For the text-containing cell, return its midpoint in [x, y] coordinate format. 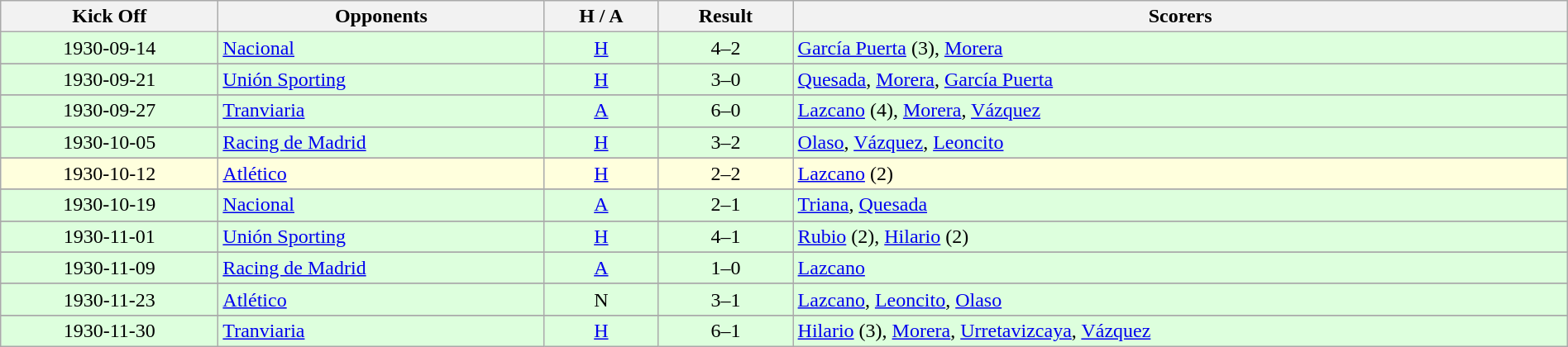
Rubio (2), Hilario (2) [1180, 236]
García Puerta (3), Morera [1180, 48]
Quesada, Morera, García Puerta [1180, 79]
Result [726, 17]
1930-09-27 [109, 111]
Lazcano [1180, 268]
2–2 [726, 173]
1930-10-12 [109, 173]
3–1 [726, 299]
1930-11-01 [109, 236]
Opponents [381, 17]
1930-10-05 [109, 142]
6–0 [726, 111]
3–2 [726, 142]
Lazcano (2) [1180, 173]
1930-09-14 [109, 48]
1930-11-09 [109, 268]
3–0 [726, 79]
6–1 [726, 330]
Kick Off [109, 17]
Lazcano, Leoncito, Olaso [1180, 299]
Lazcano (4), Morera, Vázquez [1180, 111]
Olaso, Vázquez, Leoncito [1180, 142]
1930-10-19 [109, 205]
1930-11-30 [109, 330]
1930-11-23 [109, 299]
Hilario (3), Morera, Urretavizcaya, Vázquez [1180, 330]
4–1 [726, 236]
H / A [601, 17]
Scorers [1180, 17]
Triana, Quesada [1180, 205]
1–0 [726, 268]
1930-09-21 [109, 79]
N [601, 299]
2–1 [726, 205]
4–2 [726, 48]
